Return [x, y] of the center of cell containing provided text 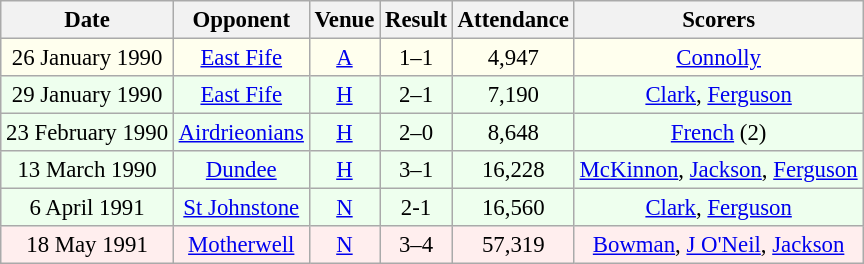
Airdrieonians [241, 133]
Bowman, J O'Neil, Jackson [718, 245]
57,319 [513, 245]
2–0 [416, 133]
2-1 [416, 208]
McKinnon, Jackson, Ferguson [718, 170]
2–1 [416, 95]
A [344, 58]
Result [416, 20]
13 March 1990 [88, 170]
Connolly [718, 58]
Motherwell [241, 245]
3–4 [416, 245]
Venue [344, 20]
Dundee [241, 170]
4,947 [513, 58]
French (2) [718, 133]
6 April 1991 [88, 208]
Opponent [241, 20]
16,560 [513, 208]
8,648 [513, 133]
1–1 [416, 58]
23 February 1990 [88, 133]
18 May 1991 [88, 245]
16,228 [513, 170]
7,190 [513, 95]
Date [88, 20]
3–1 [416, 170]
Attendance [513, 20]
Scorers [718, 20]
26 January 1990 [88, 58]
St Johnstone [241, 208]
29 January 1990 [88, 95]
